Pinpoint the cell where the given text exists, returning its [x, y] midpoint coordinate. 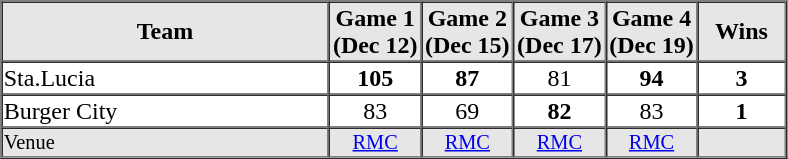
82 [559, 110]
Game 4 (Dec 19) [651, 32]
69 [467, 110]
1 [742, 110]
94 [651, 78]
Game 2 (Dec 15) [467, 32]
Game 1 (Dec 12) [375, 32]
Wins [742, 32]
105 [375, 78]
81 [559, 78]
3 [742, 78]
Team [165, 32]
Burger City [165, 110]
Game 3 (Dec 17) [559, 32]
Venue [165, 143]
87 [467, 78]
Sta.Lucia [165, 78]
